Provide the (X, Y) coordinate of the cell's center where the given text is located.  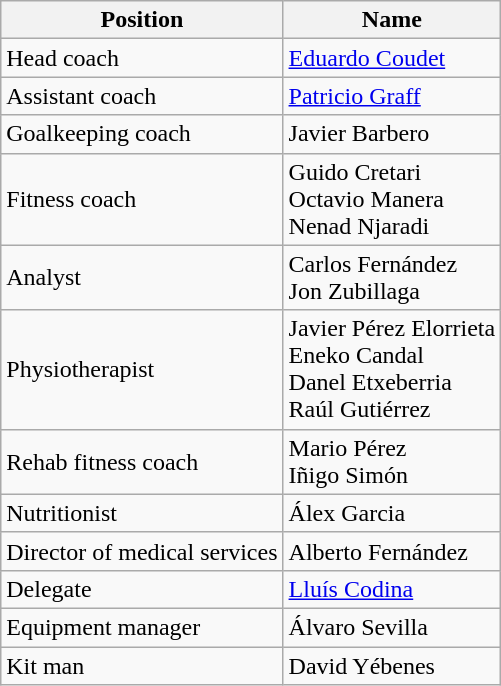
Physiotherapist (142, 370)
Kit man (142, 665)
Assistant coach (142, 96)
Delegate (142, 589)
Álvaro Sevilla (392, 627)
Carlos Fernández Jon Zubillaga (392, 278)
Javier Barbero (392, 134)
Fitness coach (142, 199)
Head coach (142, 58)
Position (142, 20)
Analyst (142, 278)
David Yébenes (392, 665)
Rehab fitness coach (142, 462)
Alberto Fernández (392, 551)
Lluís Codina (392, 589)
Nutritionist (142, 513)
Eduardo Coudet (392, 58)
Javier Pérez Elorrieta Eneko Candal Danel Etxeberria Raúl Gutiérrez (392, 370)
Mario Pérez Iñigo Simón (392, 462)
Name (392, 20)
Álex Garcia (392, 513)
Equipment manager (142, 627)
Guido Cretari Octavio Manera Nenad Njaradi (392, 199)
Patricio Graff (392, 96)
Director of medical services (142, 551)
Goalkeeping coach (142, 134)
